Detect which cell encompasses the target text, then output its (X, Y) center coordinate. 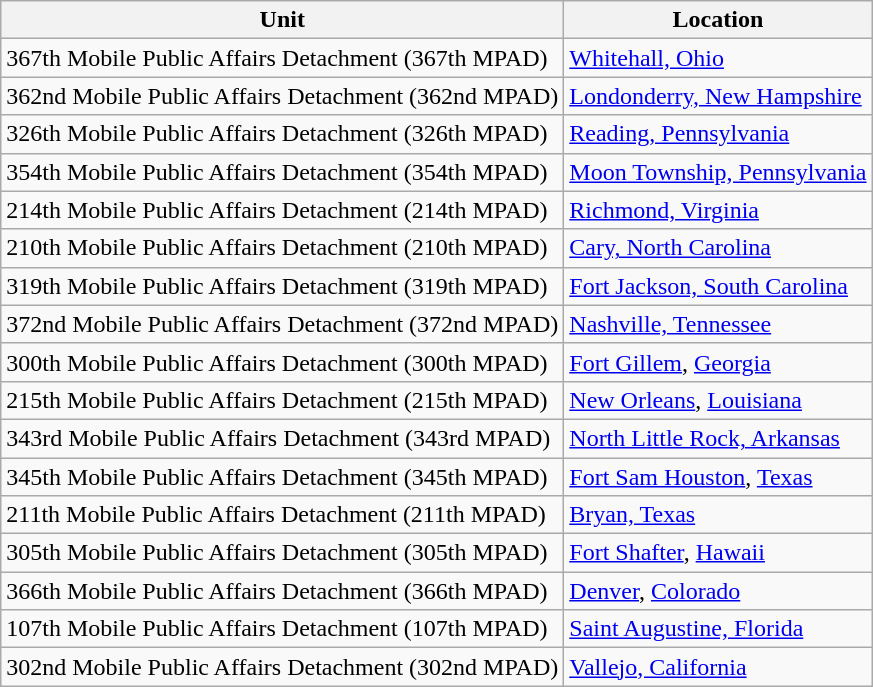
Fort Shafter, Hawaii (718, 553)
326th Mobile Public Affairs Detachment (326th MPAD) (282, 134)
107th Mobile Public Affairs Detachment (107th MPAD) (282, 629)
North Little Rock, Arkansas (718, 438)
Saint Augustine, Florida (718, 629)
Cary, North Carolina (718, 248)
305th Mobile Public Affairs Detachment (305th MPAD) (282, 553)
Unit (282, 20)
New Orleans, Louisiana (718, 400)
Richmond, Virginia (718, 210)
372nd Mobile Public Affairs Detachment (372nd MPAD) (282, 324)
Vallejo, California (718, 667)
211th Mobile Public Affairs Detachment (211th MPAD) (282, 515)
302nd Mobile Public Affairs Detachment (302nd MPAD) (282, 667)
Denver, Colorado (718, 591)
Fort Sam Houston, Texas (718, 477)
214th Mobile Public Affairs Detachment (214th MPAD) (282, 210)
215th Mobile Public Affairs Detachment (215th MPAD) (282, 400)
210th Mobile Public Affairs Detachment (210th MPAD) (282, 248)
Fort Gillem, Georgia (718, 362)
Location (718, 20)
Moon Township, Pennsylvania (718, 172)
319th Mobile Public Affairs Detachment (319th MPAD) (282, 286)
367th Mobile Public Affairs Detachment (367th MPAD) (282, 58)
Reading, Pennsylvania (718, 134)
Londonderry, New Hampshire (718, 96)
Bryan, Texas (718, 515)
Fort Jackson, South Carolina (718, 286)
343rd Mobile Public Affairs Detachment (343rd MPAD) (282, 438)
Whitehall, Ohio (718, 58)
345th Mobile Public Affairs Detachment (345th MPAD) (282, 477)
366th Mobile Public Affairs Detachment (366th MPAD) (282, 591)
300th Mobile Public Affairs Detachment (300th MPAD) (282, 362)
354th Mobile Public Affairs Detachment (354th MPAD) (282, 172)
362nd Mobile Public Affairs Detachment (362nd MPAD) (282, 96)
Nashville, Tennessee (718, 324)
